Determine the (X, Y) coordinate at the center of the cell enclosing the given text.  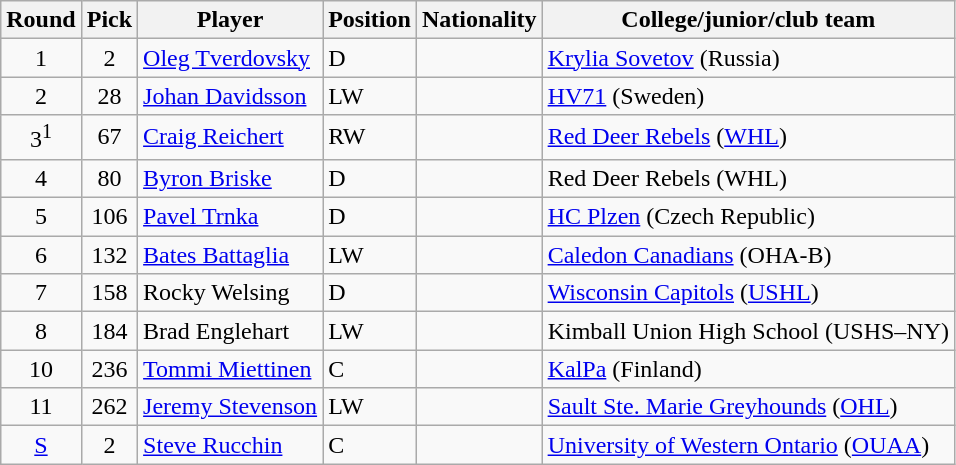
8 (41, 331)
University of Western Ontario (OUAA) (748, 445)
Oleg Tverdovsky (230, 58)
158 (109, 293)
Wisconsin Capitols (USHL) (748, 293)
Rocky Welsing (230, 293)
Krylia Sovetov (Russia) (748, 58)
132 (109, 255)
1 (41, 58)
Nationality (479, 20)
KalPa (Finland) (748, 369)
184 (109, 331)
Byron Briske (230, 178)
Bates Battaglia (230, 255)
Sault Ste. Marie Greyhounds (OHL) (748, 407)
67 (109, 138)
11 (41, 407)
236 (109, 369)
31 (41, 138)
Tommi Miettinen (230, 369)
HV71 (Sweden) (748, 96)
4 (41, 178)
7 (41, 293)
Brad Englehart (230, 331)
Craig Reichert (230, 138)
S (41, 445)
Johan Davidsson (230, 96)
10 (41, 369)
28 (109, 96)
RW (370, 138)
80 (109, 178)
6 (41, 255)
262 (109, 407)
Pavel Trnka (230, 217)
Jeremy Stevenson (230, 407)
Round (41, 20)
106 (109, 217)
Steve Rucchin (230, 445)
Pick (109, 20)
Player (230, 20)
Position (370, 20)
College/junior/club team (748, 20)
Kimball Union High School (USHS–NY) (748, 331)
5 (41, 217)
HC Plzen (Czech Republic) (748, 217)
Caledon Canadians (OHA-B) (748, 255)
